For the text-containing cell, return its midpoint in [X, Y] coordinate format. 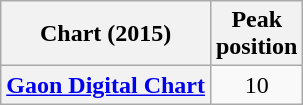
Gaon Digital Chart [106, 85]
Peakposition [256, 34]
10 [256, 85]
Chart (2015) [106, 34]
